Output the (x, y) coordinate of the center of the cell containing the given text.  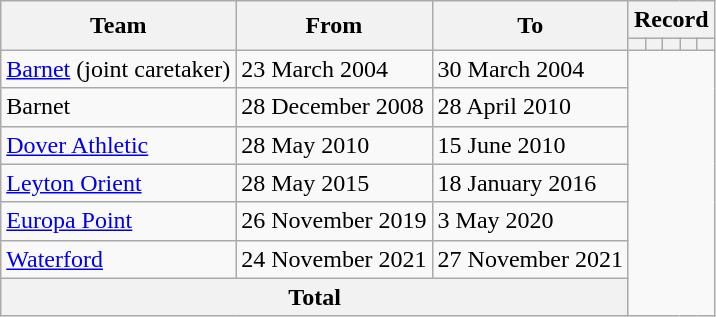
Europa Point (118, 221)
Waterford (118, 259)
30 March 2004 (530, 69)
28 May 2010 (334, 145)
28 December 2008 (334, 107)
15 June 2010 (530, 145)
18 January 2016 (530, 183)
Team (118, 26)
28 April 2010 (530, 107)
Barnet (joint caretaker) (118, 69)
23 March 2004 (334, 69)
Record (671, 20)
Dover Athletic (118, 145)
26 November 2019 (334, 221)
Barnet (118, 107)
Total (315, 297)
Leyton Orient (118, 183)
27 November 2021 (530, 259)
28 May 2015 (334, 183)
To (530, 26)
24 November 2021 (334, 259)
3 May 2020 (530, 221)
From (334, 26)
